Detect which cell encompasses the target text, then output its [x, y] center coordinate. 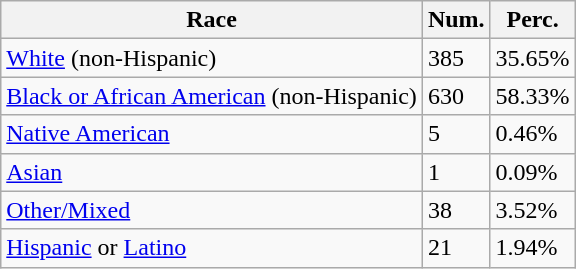
Black or African American (non-Hispanic) [212, 96]
5 [456, 134]
1 [456, 172]
Asian [212, 172]
385 [456, 58]
21 [456, 248]
1.94% [532, 248]
Other/Mixed [212, 210]
58.33% [532, 96]
35.65% [532, 58]
Race [212, 20]
Native American [212, 134]
Num. [456, 20]
Perc. [532, 20]
3.52% [532, 210]
0.09% [532, 172]
0.46% [532, 134]
White (non-Hispanic) [212, 58]
38 [456, 210]
Hispanic or Latino [212, 248]
630 [456, 96]
